Capture the cell that displays the provided text and extract its (x, y) central coordinate. 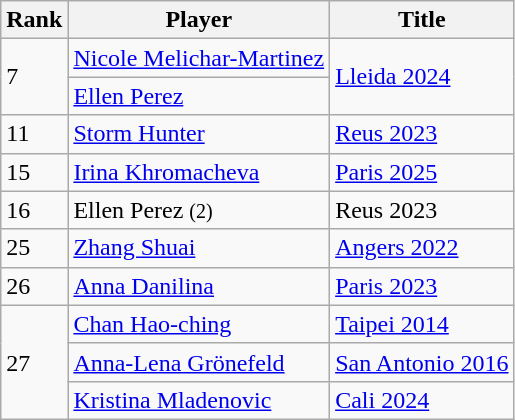
Rank (34, 20)
San Antonio 2016 (422, 362)
27 (34, 362)
Ellen Perez (2) (199, 210)
16 (34, 210)
25 (34, 248)
Player (199, 20)
7 (34, 77)
11 (34, 134)
Taipei 2014 (422, 324)
Paris 2023 (422, 286)
Anna Danilina (199, 286)
Cali 2024 (422, 400)
Ellen Perez (199, 96)
Zhang Shuai (199, 248)
Irina Khromacheva (199, 172)
Chan Hao-ching (199, 324)
Kristina Mladenovic (199, 400)
Angers 2022 (422, 248)
Anna-Lena Grönefeld (199, 362)
Paris 2025 (422, 172)
26 (34, 286)
Storm Hunter (199, 134)
Title (422, 20)
Lleida 2024 (422, 77)
15 (34, 172)
Nicole Melichar-Martinez (199, 58)
